Find where the given text appears and provide that cell's center as [x, y] coordinate. 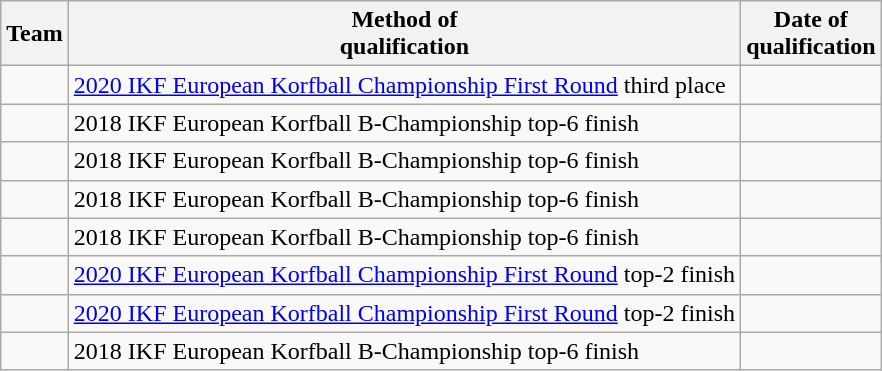
Team [35, 34]
Method ofqualification [404, 34]
2020 IKF European Korfball Championship First Round third place [404, 85]
Date ofqualification [811, 34]
